Scan for the cell matching the given text and deliver its (X, Y) coordinate at center. 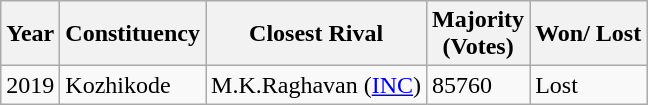
M.K.Raghavan (INC) (316, 85)
85760 (478, 85)
Won/ Lost (588, 34)
Year (30, 34)
Constituency (133, 34)
Majority(Votes) (478, 34)
Kozhikode (133, 85)
2019 (30, 85)
Closest Rival (316, 34)
Lost (588, 85)
